From the cell containing the given text, extract its center point as (x, y) coordinate. 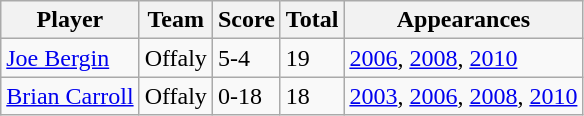
Appearances (464, 20)
Total (312, 20)
Player (70, 20)
2003, 2006, 2008, 2010 (464, 96)
5-4 (246, 58)
Score (246, 20)
19 (312, 58)
2006, 2008, 2010 (464, 58)
Team (176, 20)
0-18 (246, 96)
18 (312, 96)
Joe Bergin (70, 58)
Brian Carroll (70, 96)
